Locate the cell with the specified text and output its [x, y] center coordinate. 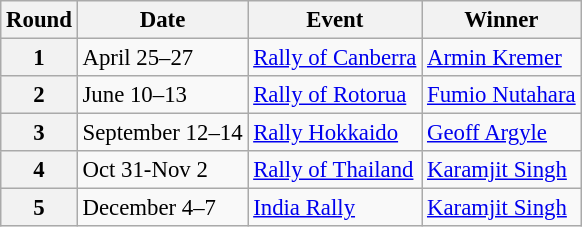
Round [39, 20]
3 [39, 133]
September 12–14 [162, 133]
2 [39, 95]
December 4–7 [162, 208]
Fumio Nutahara [502, 95]
Winner [502, 20]
Rally Hokkaido [335, 133]
Oct 31-Nov 2 [162, 170]
Event [335, 20]
Date [162, 20]
4 [39, 170]
1 [39, 58]
Geoff Argyle [502, 133]
Rally of Rotorua [335, 95]
June 10–13 [162, 95]
Armin Kremer [502, 58]
India Rally [335, 208]
April 25–27 [162, 58]
Rally of Thailand [335, 170]
5 [39, 208]
Rally of Canberra [335, 58]
